Find where the given text appears and provide that cell's center as [X, Y] coordinate. 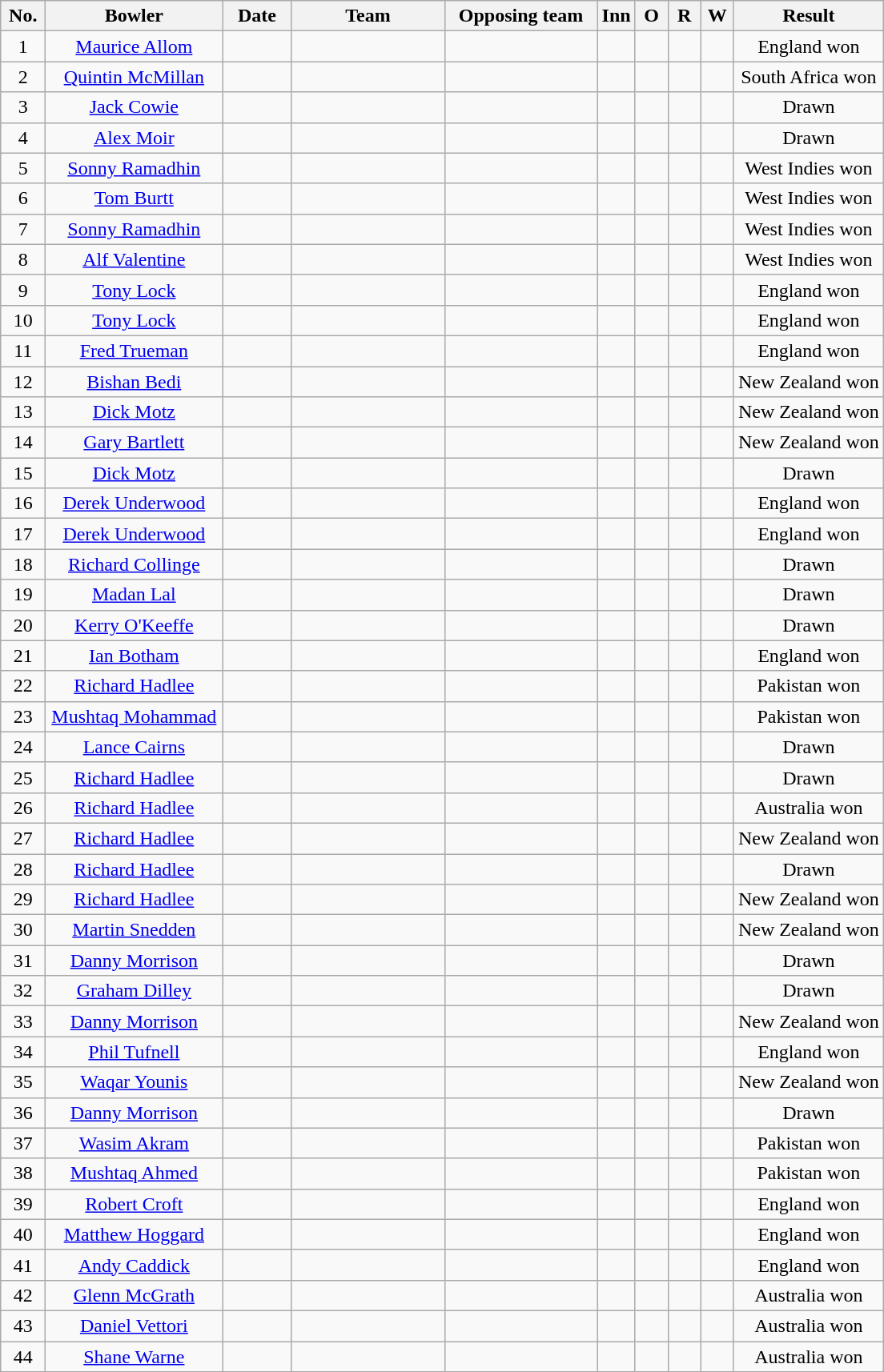
18 [23, 564]
33 [23, 1021]
Richard Collinge [135, 564]
Inn [617, 16]
Opposing team [520, 16]
8 [23, 259]
13 [23, 412]
Alf Valentine [135, 259]
Tom Burtt [135, 199]
12 [23, 382]
19 [23, 595]
17 [23, 534]
25 [23, 777]
Matthew Hoggard [135, 1234]
Maurice Allom [135, 46]
Glenn McGrath [135, 1295]
Bishan Bedi [135, 382]
20 [23, 625]
44 [23, 1357]
32 [23, 991]
3 [23, 107]
Mushtaq Ahmed [135, 1173]
42 [23, 1295]
4 [23, 138]
South Africa won [809, 77]
Waqar Younis [135, 1082]
41 [23, 1265]
37 [23, 1143]
Lance Cairns [135, 747]
39 [23, 1204]
No. [23, 16]
Quintin McMillan [135, 77]
35 [23, 1082]
36 [23, 1113]
Graham Dilley [135, 991]
16 [23, 503]
Wasim Akram [135, 1143]
W [717, 16]
2 [23, 77]
R [684, 16]
Date [257, 16]
Phil Tufnell [135, 1052]
10 [23, 320]
Alex Moir [135, 138]
6 [23, 199]
28 [23, 869]
7 [23, 229]
40 [23, 1234]
22 [23, 686]
Robert Croft [135, 1204]
1 [23, 46]
Madan Lal [135, 595]
11 [23, 351]
Result [809, 16]
31 [23, 961]
Martin Snedden [135, 930]
15 [23, 473]
Bowler [135, 16]
Daniel Vettori [135, 1326]
38 [23, 1173]
Gary Bartlett [135, 443]
Team [368, 16]
Andy Caddick [135, 1265]
14 [23, 443]
9 [23, 290]
21 [23, 656]
Ian Botham [135, 656]
30 [23, 930]
29 [23, 900]
Jack Cowie [135, 107]
Shane Warne [135, 1357]
Kerry O'Keeffe [135, 625]
34 [23, 1052]
24 [23, 747]
43 [23, 1326]
23 [23, 716]
Mushtaq Mohammad [135, 716]
5 [23, 168]
27 [23, 838]
Fred Trueman [135, 351]
O [652, 16]
26 [23, 808]
